Search for the cell housing the specified text and yield its [x, y] center coordinate. 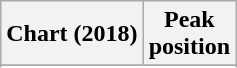
Chart (2018) [72, 34]
Peakposition [189, 34]
